Determine the (x, y) coordinate at the center of the cell enclosing the given text.  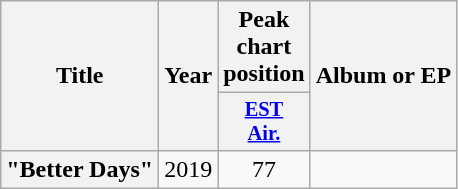
Peak chart position (264, 47)
77 (264, 169)
Title (80, 76)
Year (188, 76)
ESTAir. (264, 122)
2019 (188, 169)
"Better Days" (80, 169)
Album or EP (384, 76)
